Output the (x, y) coordinate of the center of the cell containing the given text.  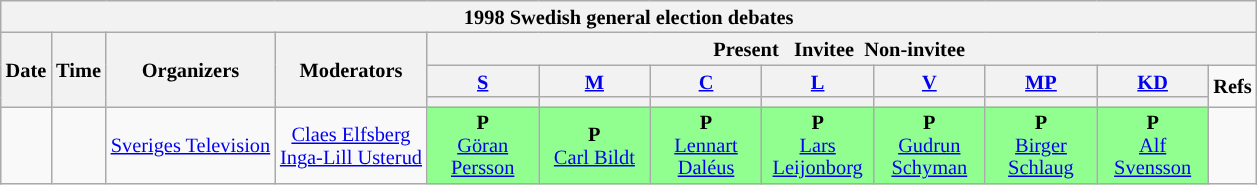
Moderators (351, 69)
Date (26, 69)
MP (1041, 81)
PLennart Daléus (706, 144)
Time (78, 69)
Present Invitee Non-invitee (842, 48)
Sveriges Television (190, 144)
PGudrun Schyman (929, 144)
S (483, 81)
M (595, 81)
V (929, 81)
C (706, 81)
PGöran Persson (483, 144)
1998 Swedish general election debates (629, 16)
PLars Leijonborg (818, 144)
PCarl Bildt (595, 144)
PBirger Schlaug (1041, 144)
Organizers (190, 69)
PAlf Svensson (1153, 144)
Refs (1232, 86)
L (818, 81)
Claes ElfsbergInga-Lill Usterud (351, 144)
KD (1153, 81)
